Output the [x, y] coordinate of the center of the cell containing the given text.  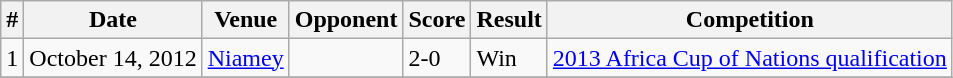
Niamey [246, 58]
Opponent [346, 20]
Score [437, 20]
Venue [246, 20]
Result [509, 20]
Win [509, 58]
Date [113, 20]
2013 Africa Cup of Nations qualification [750, 58]
# [12, 20]
October 14, 2012 [113, 58]
2-0 [437, 58]
1 [12, 58]
Competition [750, 20]
